Pinpoint the cell where the given text exists, returning its [x, y] midpoint coordinate. 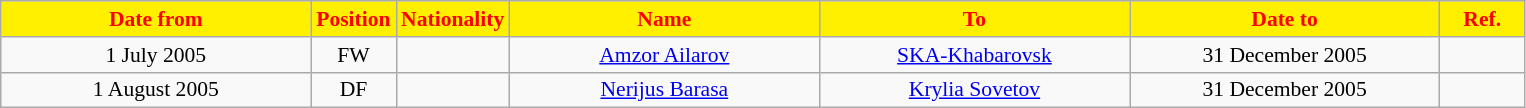
Krylia Sovetov [974, 90]
Name [664, 19]
Nationality [452, 19]
SKA-Khabarovsk [974, 55]
Date from [156, 19]
Amzor Ailarov [664, 55]
1 July 2005 [156, 55]
1 August 2005 [156, 90]
Ref. [1482, 19]
Position [354, 19]
FW [354, 55]
Nerijus Barasa [664, 90]
Date to [1285, 19]
To [974, 19]
DF [354, 90]
